Scan for the cell matching the given text and deliver its [x, y] coordinate at center. 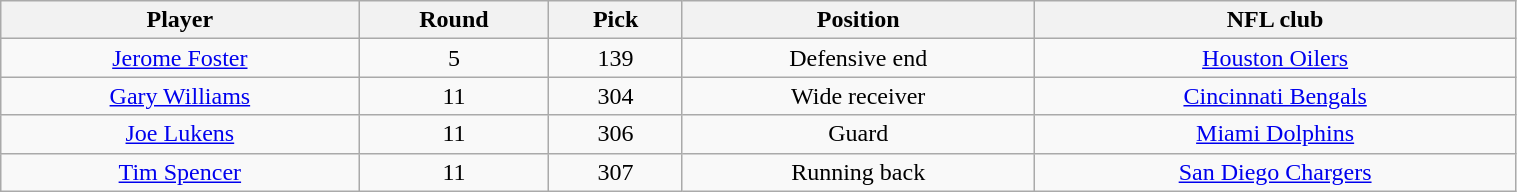
Defensive end [858, 58]
306 [616, 134]
San Diego Chargers [1275, 172]
Running back [858, 172]
Tim Spencer [180, 172]
307 [616, 172]
Player [180, 20]
Position [858, 20]
Gary Williams [180, 96]
Guard [858, 134]
Pick [616, 20]
Houston Oilers [1275, 58]
Round [454, 20]
Miami Dolphins [1275, 134]
Joe Lukens [180, 134]
5 [454, 58]
Cincinnati Bengals [1275, 96]
Jerome Foster [180, 58]
304 [616, 96]
NFL club [1275, 20]
Wide receiver [858, 96]
139 [616, 58]
